Find where the given text appears and provide that cell's center as [x, y] coordinate. 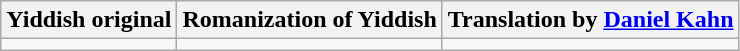
Translation by Daniel Kahn [590, 20]
Romanization of Yiddish [310, 20]
Yiddish original [89, 20]
